Return the [X, Y] coordinate for the center point of the cell that contains the specified text.  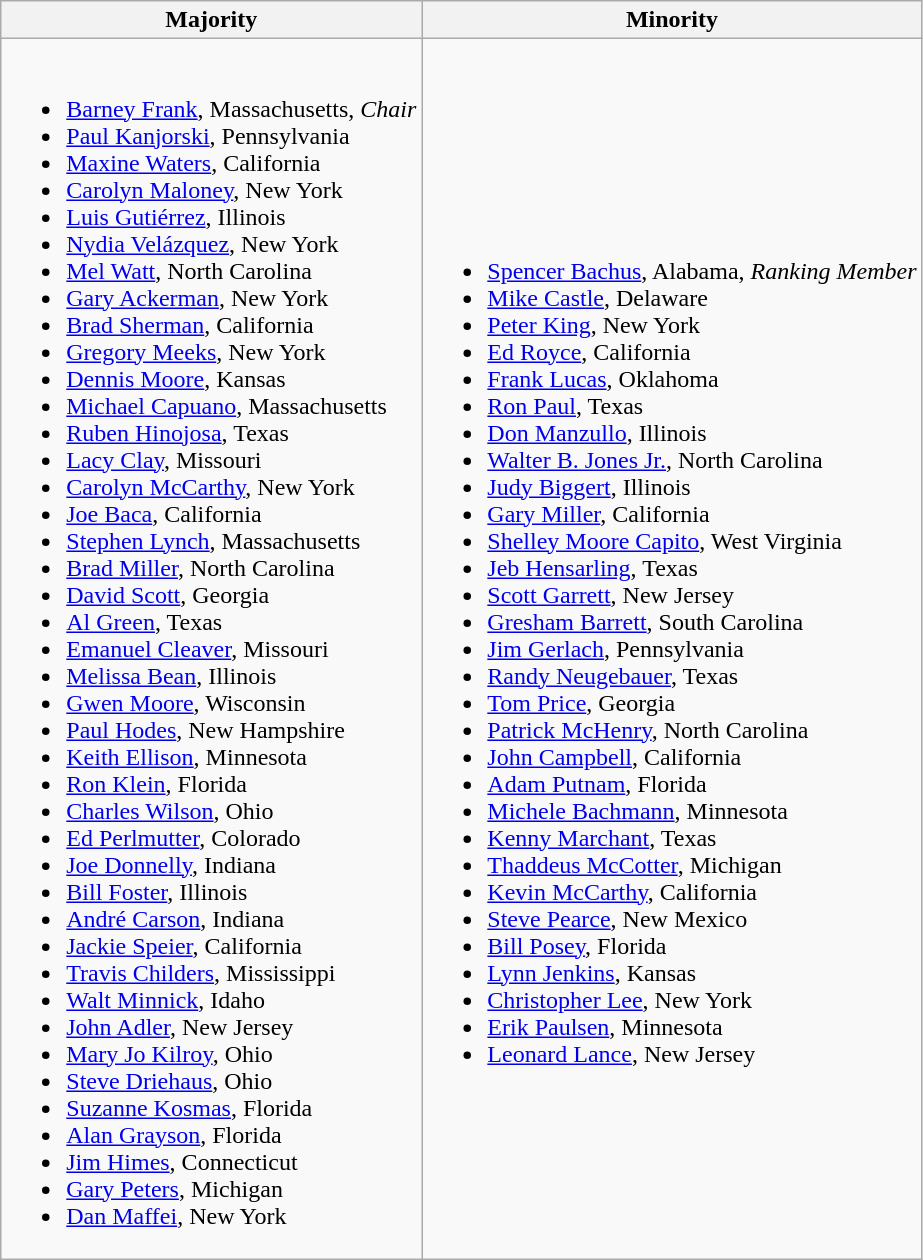
Minority [672, 20]
Majority [212, 20]
